Pinpoint the cell where the given text exists, returning its (X, Y) midpoint coordinate. 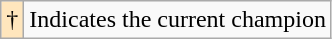
Indicates the current champion (178, 20)
† (12, 20)
